Determine the [x, y] coordinate at the center of the cell enclosing the given text.  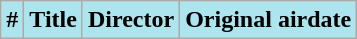
Title [54, 20]
# [12, 20]
Director [130, 20]
Original airdate [268, 20]
